Return [X, Y] of the center of cell containing provided text 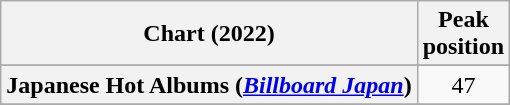
Peakposition [463, 34]
Chart (2022) [209, 34]
47 [463, 85]
Japanese Hot Albums (Billboard Japan) [209, 85]
